Return [X, Y] of the center of cell containing provided text 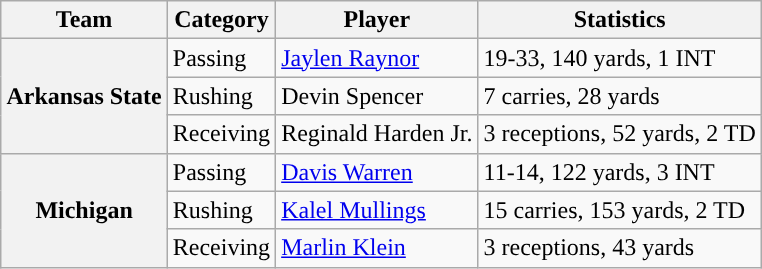
Davis Warren [377, 172]
Marlin Klein [377, 248]
Team [84, 20]
Player [377, 20]
Devin Spencer [377, 96]
Category [221, 20]
3 receptions, 52 yards, 2 TD [620, 134]
7 carries, 28 yards [620, 96]
15 carries, 153 yards, 2 TD [620, 210]
Michigan [84, 210]
11-14, 122 yards, 3 INT [620, 172]
Kalel Mullings [377, 210]
Arkansas State [84, 96]
19-33, 140 yards, 1 INT [620, 58]
Reginald Harden Jr. [377, 134]
Jaylen Raynor [377, 58]
3 receptions, 43 yards [620, 248]
Statistics [620, 20]
